Return the [X, Y] coordinate for the center point of the cell that contains the specified text.  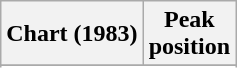
Chart (1983) [72, 34]
Peakposition [189, 34]
